Provide the (x, y) coordinate of the cell's center where the given text is located.  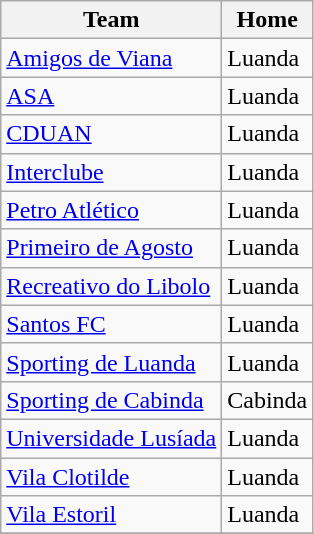
Home (268, 20)
CDUAN (112, 134)
Cabinda (268, 400)
Santos FC (112, 324)
Recreativo do Libolo (112, 286)
Primeiro de Agosto (112, 248)
Amigos de Viana (112, 58)
Vila Clotilde (112, 477)
Vila Estoril (112, 515)
Sporting de Luanda (112, 362)
Petro Atlético (112, 210)
Interclube (112, 172)
Sporting de Cabinda (112, 400)
ASA (112, 96)
Universidade Lusíada (112, 438)
Team (112, 20)
